Find where the given text appears and provide that cell's center as [X, Y] coordinate. 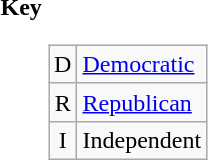
Independent [142, 140]
Democratic [142, 64]
I [63, 140]
R [63, 102]
Republican [142, 102]
D [63, 64]
